Provide the [X, Y] coordinate of the cell's center where the given text is located.  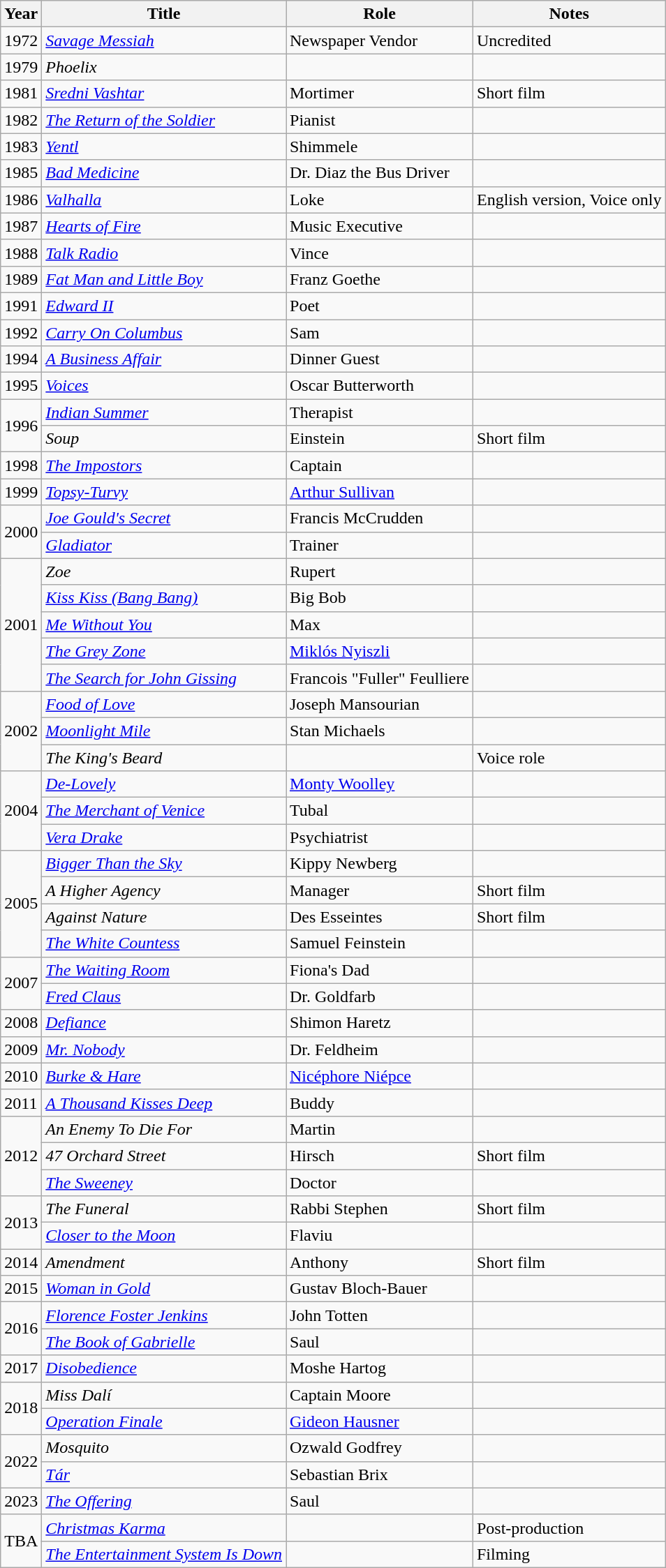
Dr. Diaz the Bus Driver [380, 173]
Burke & Hare [164, 1076]
Tubal [380, 811]
Vince [380, 253]
The Waiting Room [164, 970]
1988 [21, 253]
Closer to the Moon [164, 1236]
Arthur Sullivan [380, 492]
The Funeral [164, 1209]
Topsy-Turvy [164, 492]
Gladiator [164, 545]
1989 [21, 279]
Joseph Mansourian [380, 704]
Mosquito [164, 1448]
2010 [21, 1076]
Woman in Gold [164, 1289]
Francois "Fuller" Feulliere [380, 678]
Pianist [380, 120]
Samuel Feinstein [380, 943]
A Thousand Kisses Deep [164, 1103]
Buddy [380, 1103]
Nicéphore Niépce [380, 1076]
Dr. Feldheim [380, 1050]
Uncredited [569, 40]
Defiance [164, 1023]
Me Without You [164, 625]
Sam [380, 333]
2011 [21, 1103]
Dinner Guest [380, 359]
Music Executive [380, 226]
Yentl [164, 147]
2015 [21, 1289]
Food of Love [164, 704]
Martin [380, 1129]
The Merchant of Venice [164, 811]
Miklós Nyiszli [380, 651]
Filming [569, 1554]
Bad Medicine [164, 173]
A Business Affair [164, 359]
1983 [21, 147]
2017 [21, 1368]
Florence Foster Jenkins [164, 1315]
1987 [21, 226]
Savage Messiah [164, 40]
Ozwald Godfrey [380, 1448]
Shimon Haretz [380, 1023]
Year [21, 14]
47 Orchard Street [164, 1156]
2000 [21, 532]
Hearts of Fire [164, 226]
2002 [21, 731]
The Grey Zone [164, 651]
Captain Moore [380, 1395]
2005 [21, 904]
Sredni Vashtar [164, 94]
TBA [21, 1541]
Disobedience [164, 1368]
Moshe Hartog [380, 1368]
1981 [21, 94]
Valhalla [164, 200]
Role [380, 14]
Franz Goethe [380, 279]
1991 [21, 306]
2018 [21, 1408]
1995 [21, 386]
Kiss Kiss (Bang Bang) [164, 598]
2013 [21, 1223]
1979 [21, 67]
Rabbi Stephen [380, 1209]
English version, Voice only [569, 200]
Phoelix [164, 67]
Mr. Nobody [164, 1050]
Miss Dalí [164, 1395]
Title [164, 14]
Zoe [164, 572]
The Search for John Gissing [164, 678]
Dr. Goldfarb [380, 996]
Psychiatrist [380, 837]
Manager [380, 890]
John Totten [380, 1315]
The Return of the Soldier [164, 120]
Soup [164, 439]
Fiona's Dad [380, 970]
Post-production [569, 1528]
Vera Drake [164, 837]
Edward II [164, 306]
The Sweeney [164, 1183]
Des Esseintes [380, 917]
The Offering [164, 1501]
The Impostors [164, 465]
1996 [21, 426]
2008 [21, 1023]
Talk Radio [164, 253]
Francis McCrudden [380, 518]
2016 [21, 1329]
Loke [380, 200]
Tár [164, 1474]
The Book of Gabrielle [164, 1342]
Joe Gould's Secret [164, 518]
Christmas Karma [164, 1528]
2007 [21, 983]
1986 [21, 200]
2014 [21, 1262]
1992 [21, 333]
Einstein [380, 439]
1994 [21, 359]
Doctor [380, 1183]
Max [380, 625]
Monty Woolley [380, 784]
Rupert [380, 572]
1999 [21, 492]
2001 [21, 625]
The White Countess [164, 943]
Against Nature [164, 917]
Oscar Butterworth [380, 386]
Poet [380, 306]
The Entertainment System Is Down [164, 1554]
2012 [21, 1156]
Gustav Bloch-Bauer [380, 1289]
Voices [164, 386]
2004 [21, 811]
Big Bob [380, 598]
Kippy Newberg [380, 864]
Sebastian Brix [380, 1474]
Amendment [164, 1262]
2023 [21, 1501]
The King's Beard [164, 757]
Bigger Than the Sky [164, 864]
1985 [21, 173]
2022 [21, 1461]
A Higher Agency [164, 890]
Anthony [380, 1262]
Hirsch [380, 1156]
Operation Finale [164, 1421]
De-Lovely [164, 784]
Stan Michaels [380, 731]
Voice role [569, 757]
Carry On Columbus [164, 333]
Captain [380, 465]
1998 [21, 465]
Newspaper Vendor [380, 40]
Shimmele [380, 147]
Flaviu [380, 1236]
Fred Claus [164, 996]
Therapist [380, 412]
Moonlight Mile [164, 731]
An Enemy To Die For [164, 1129]
1972 [21, 40]
Fat Man and Little Boy [164, 279]
2009 [21, 1050]
Mortimer [380, 94]
1982 [21, 120]
Trainer [380, 545]
Gideon Hausner [380, 1421]
Notes [569, 14]
Indian Summer [164, 412]
